Find where the given text appears and provide that cell's center as (X, Y) coordinate. 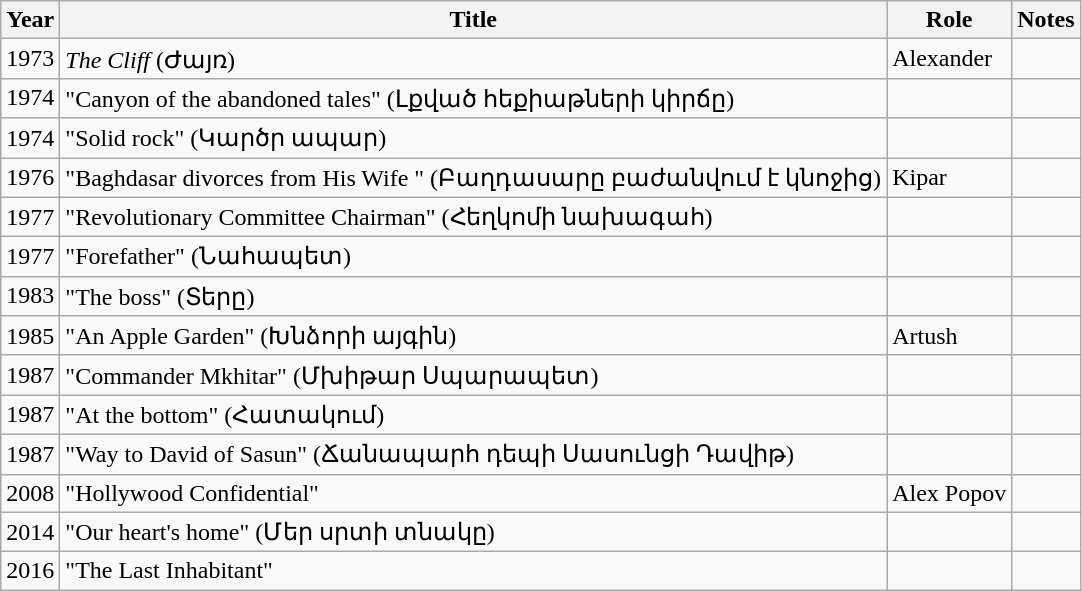
Role (950, 20)
2016 (30, 571)
1985 (30, 336)
1976 (30, 178)
"The boss" (Տերը) (474, 296)
2008 (30, 493)
1973 (30, 59)
Title (474, 20)
"Forefather" (Նահապետ) (474, 257)
"Commander Mkhitar" (Մխիթար Սպարապետ) (474, 375)
Kipar (950, 178)
"At the bottom" (Հատակում) (474, 415)
The Cliff (Ժայռ) (474, 59)
"The Last Inhabitant" (474, 571)
"Baghdasar divorces from His Wife " (Բաղդասարը բաժանվում է կնոջից) (474, 178)
"Way to David of Sasun" (Ճանապարհ դեպի Սասունցի Դավիթ) (474, 454)
"Solid rock" (Կարծր ապար) (474, 138)
"Revolutionary Committee Chairman" (Հեղկոմի նախագահ) (474, 217)
Notes (1046, 20)
1983 (30, 296)
"Our heart's home" (Մեր սրտի տնակը) (474, 532)
Alexander (950, 59)
Year (30, 20)
Artush (950, 336)
2014 (30, 532)
Alex Popov (950, 493)
"Hollywood Confidential" (474, 493)
"Canyon of the abandoned tales" (Լքված հեքիաթների կիրճը) (474, 98)
"An Apple Garden" (Խնձորի այգին) (474, 336)
